Return the [X, Y] coordinate for the center point of the cell that contains the specified text.  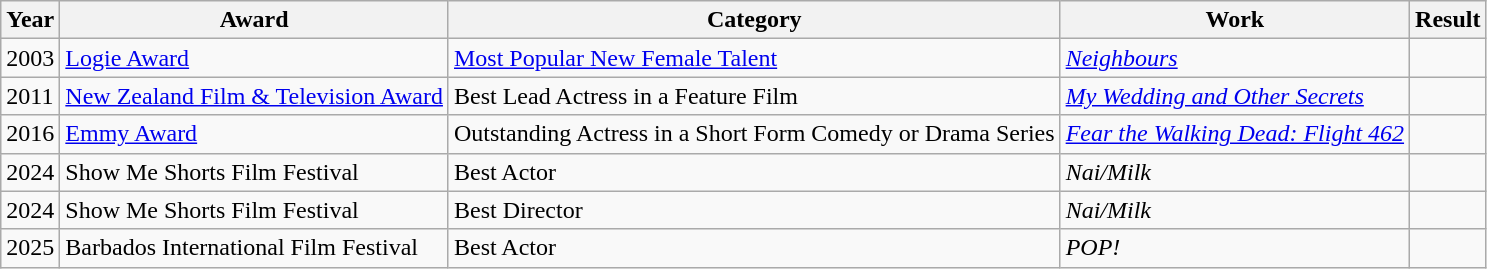
Most Popular New Female Talent [754, 58]
Result [1448, 20]
2003 [30, 58]
Emmy Award [254, 134]
Year [30, 20]
Award [254, 20]
Best Lead Actress in a Feature Film [754, 96]
2011 [30, 96]
Best Director [754, 210]
POP! [1234, 248]
My Wedding and Other Secrets [1234, 96]
Work [1234, 20]
Barbados International Film Festival [254, 248]
Logie Award [254, 58]
2016 [30, 134]
Fear the Walking Dead: Flight 462 [1234, 134]
Category [754, 20]
2025 [30, 248]
Outstanding Actress in a Short Form Comedy or Drama Series [754, 134]
Neighbours [1234, 58]
New Zealand Film & Television Award [254, 96]
